Return [x, y] of the center of cell containing provided text 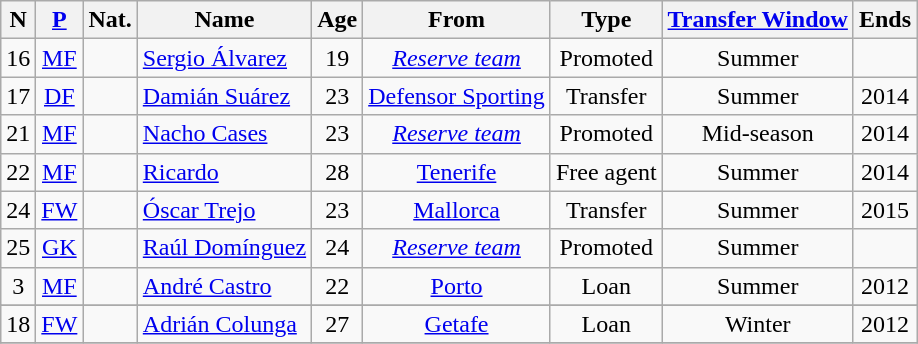
From [457, 20]
Getafe [457, 324]
Winter [758, 324]
Sergio Álvarez [224, 58]
P [60, 20]
Adrián Colunga [224, 324]
Nat. [110, 20]
Age [338, 20]
25 [18, 248]
21 [18, 134]
Nacho Cases [224, 134]
Tenerife [457, 172]
Ricardo [224, 172]
Damián Suárez [224, 96]
2015 [884, 210]
Name [224, 20]
16 [18, 58]
Ends [884, 20]
Defensor Sporting [457, 96]
17 [18, 96]
Mallorca [457, 210]
Porto [457, 286]
19 [338, 58]
N [18, 20]
Mid-season [758, 134]
28 [338, 172]
Free agent [606, 172]
GK [60, 248]
Raúl Domínguez [224, 248]
18 [18, 324]
27 [338, 324]
3 [18, 286]
Óscar Trejo [224, 210]
Type [606, 20]
André Castro [224, 286]
DF [60, 96]
Transfer Window [758, 20]
